Detect which cell encompasses the target text, then output its (x, y) center coordinate. 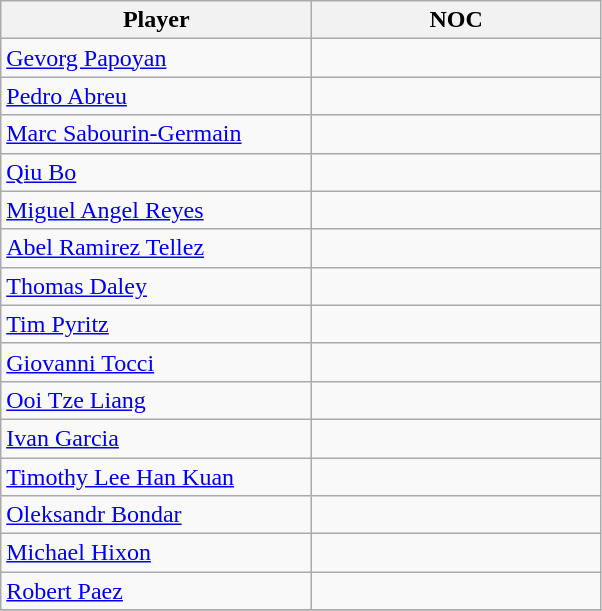
Qiu Bo (156, 172)
Ooi Tze Liang (156, 400)
Marc Sabourin-Germain (156, 134)
Miguel Angel Reyes (156, 210)
Gevorg Papoyan (156, 58)
Abel Ramirez Tellez (156, 248)
Thomas Daley (156, 286)
Tim Pyritz (156, 324)
Pedro Abreu (156, 96)
Timothy Lee Han Kuan (156, 477)
Michael Hixon (156, 553)
NOC (456, 20)
Oleksandr Bondar (156, 515)
Ivan Garcia (156, 438)
Robert Paez (156, 591)
Player (156, 20)
Giovanni Tocci (156, 362)
